Determine the (X, Y) coordinate at the center of the cell enclosing the given text.  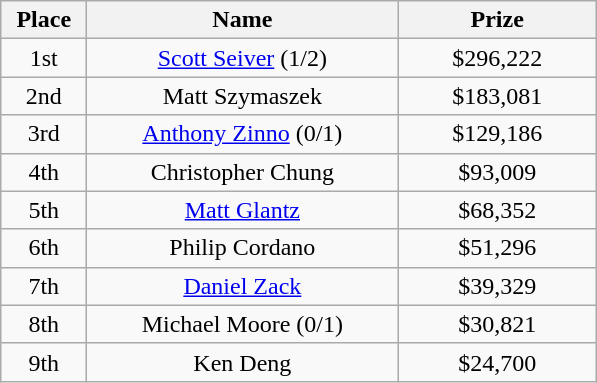
5th (44, 210)
$51,296 (498, 248)
Prize (498, 20)
$68,352 (498, 210)
$24,700 (498, 362)
$296,222 (498, 58)
1st (44, 58)
Michael Moore (0/1) (242, 324)
7th (44, 286)
Anthony Zinno (0/1) (242, 134)
4th (44, 172)
$39,329 (498, 286)
Ken Deng (242, 362)
Matt Glantz (242, 210)
$30,821 (498, 324)
3rd (44, 134)
Scott Seiver (1/2) (242, 58)
6th (44, 248)
9th (44, 362)
$129,186 (498, 134)
Place (44, 20)
2nd (44, 96)
8th (44, 324)
Matt Szymaszek (242, 96)
$93,009 (498, 172)
Daniel Zack (242, 286)
Name (242, 20)
$183,081 (498, 96)
Christopher Chung (242, 172)
Philip Cordano (242, 248)
